From the cell containing the given text, extract its center point as (x, y) coordinate. 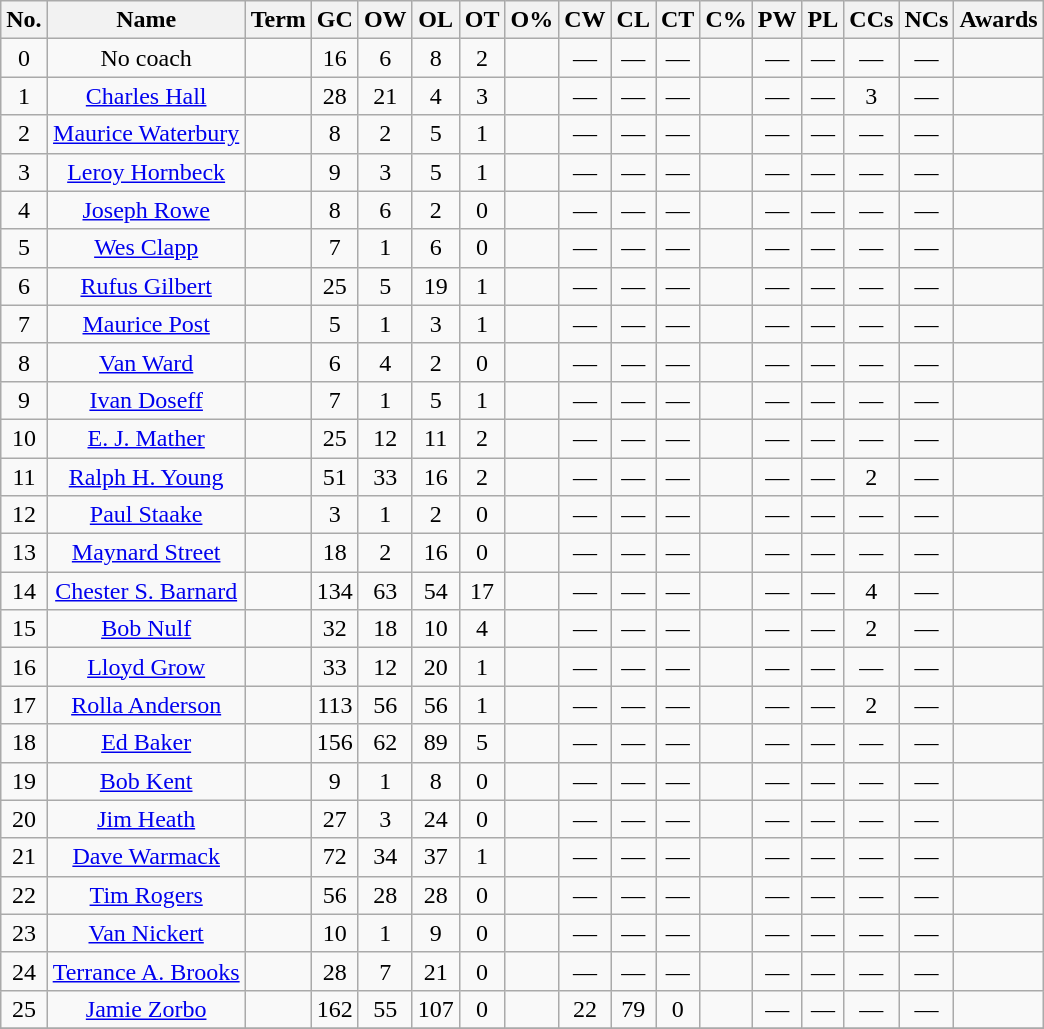
134 (334, 591)
62 (385, 743)
Bob Kent (146, 781)
NCs (926, 20)
15 (24, 629)
CW (585, 20)
156 (334, 743)
Leroy Hornbeck (146, 172)
Van Ward (146, 362)
27 (334, 819)
C% (726, 20)
Charles Hall (146, 96)
Wes Clapp (146, 248)
51 (334, 477)
Ralph H. Young (146, 477)
55 (385, 1009)
OW (385, 20)
No. (24, 20)
162 (334, 1009)
14 (24, 591)
113 (334, 705)
Awards (998, 20)
Jim Heath (146, 819)
63 (385, 591)
23 (24, 933)
54 (436, 591)
E. J. Mather (146, 438)
CL (633, 20)
Ed Baker (146, 743)
OL (436, 20)
Maynard Street (146, 553)
Rufus Gilbert (146, 286)
PL (823, 20)
No coach (146, 58)
79 (633, 1009)
Van Nickert (146, 933)
Terrance A. Brooks (146, 971)
Term (278, 20)
72 (334, 857)
Paul Staake (146, 515)
GC (334, 20)
Chester S. Barnard (146, 591)
Dave Warmack (146, 857)
Maurice Post (146, 324)
13 (24, 553)
34 (385, 857)
32 (334, 629)
107 (436, 1009)
Tim Rogers (146, 895)
37 (436, 857)
O% (532, 20)
89 (436, 743)
OT (482, 20)
Joseph Rowe (146, 210)
Rolla Anderson (146, 705)
Name (146, 20)
PW (777, 20)
Jamie Zorbo (146, 1009)
Ivan Doseff (146, 400)
Maurice Waterbury (146, 134)
Bob Nulf (146, 629)
CT (678, 20)
CCs (872, 20)
Lloyd Grow (146, 667)
